From the cell containing the given text, extract its center point as (X, Y) coordinate. 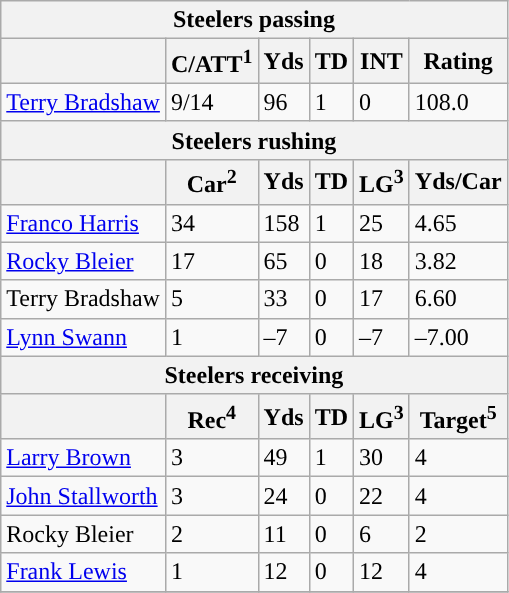
John Stallworth (84, 496)
Lynn Swann (84, 337)
Steelers rushing (254, 140)
INT (382, 62)
Steelers passing (254, 20)
Yds/Car (458, 182)
25 (382, 223)
6 (382, 534)
11 (284, 534)
4.65 (458, 223)
Rating (458, 62)
30 (382, 458)
9/14 (212, 102)
96 (284, 102)
6.60 (458, 299)
24 (284, 496)
33 (284, 299)
22 (382, 496)
108.0 (458, 102)
C/ATT1 (212, 62)
Frank Lewis (84, 572)
158 (284, 223)
Franco Harris (84, 223)
34 (212, 223)
Larry Brown (84, 458)
49 (284, 458)
Steelers receiving (254, 375)
–7.00 (458, 337)
3.82 (458, 261)
5 (212, 299)
Target5 (458, 416)
Rec4 (212, 416)
18 (382, 261)
65 (284, 261)
Car2 (212, 182)
